Detect which cell encompasses the target text, then output its [x, y] center coordinate. 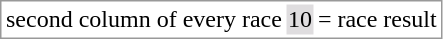
10 [300, 19]
second column of every race [144, 19]
= race result [377, 19]
